From the cell containing the given text, extract its center point as [X, Y] coordinate. 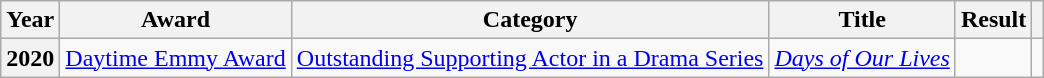
Category [530, 20]
Title [862, 20]
Outstanding Supporting Actor in a Drama Series [530, 58]
Result [993, 20]
Days of Our Lives [862, 58]
2020 [30, 58]
Year [30, 20]
Daytime Emmy Award [176, 58]
Award [176, 20]
